Return the (X, Y) coordinate for the center point of the cell that contains the specified text.  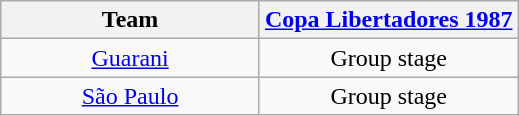
Guarani (130, 58)
São Paulo (130, 96)
Team (130, 20)
Copa Libertadores 1987 (388, 20)
